Find where the given text appears and provide that cell's center as (X, Y) coordinate. 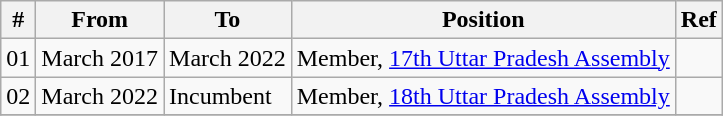
01 (18, 58)
02 (18, 96)
To (228, 20)
Incumbent (228, 96)
Position (483, 20)
Member, 18th Uttar Pradesh Assembly (483, 96)
# (18, 20)
From (100, 20)
Member, 17th Uttar Pradesh Assembly (483, 58)
Ref (698, 20)
March 2017 (100, 58)
